Determine the (x, y) coordinate at the center of the cell enclosing the given text.  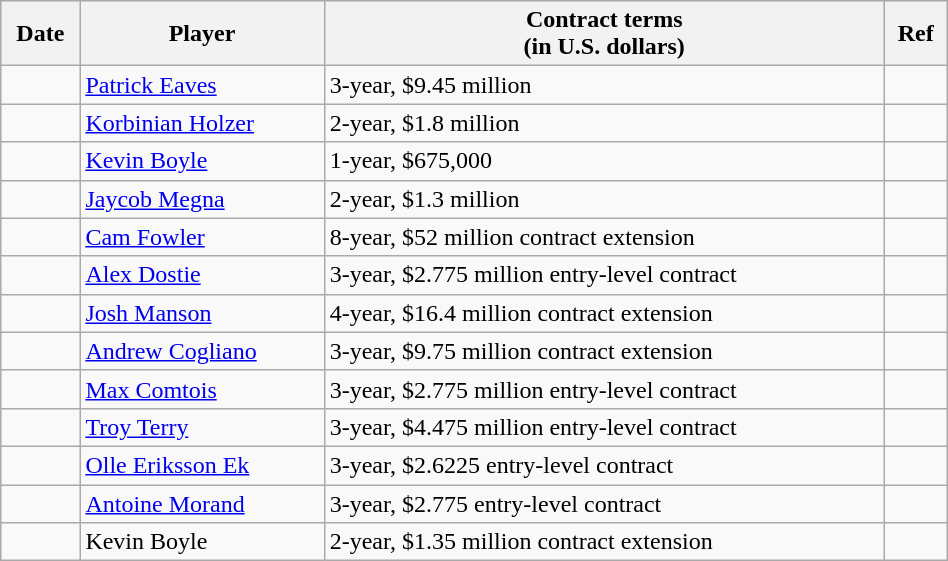
Patrick Eaves (202, 85)
4-year, $16.4 million contract extension (604, 313)
Alex Dostie (202, 275)
Max Comtois (202, 389)
Antoine Morand (202, 503)
Andrew Cogliano (202, 351)
Date (40, 34)
2-year, $1.3 million (604, 199)
2-year, $1.8 million (604, 123)
1-year, $675,000 (604, 161)
Olle Eriksson Ek (202, 465)
Contract terms(in U.S. dollars) (604, 34)
Jaycob Megna (202, 199)
Korbinian Holzer (202, 123)
2-year, $1.35 million contract extension (604, 542)
8-year, $52 million contract extension (604, 237)
Player (202, 34)
Cam Fowler (202, 237)
3-year, $2.6225 entry-level contract (604, 465)
Troy Terry (202, 427)
Ref (916, 34)
3-year, $4.475 million entry-level contract (604, 427)
Josh Manson (202, 313)
3-year, $9.75 million contract extension (604, 351)
3-year, $9.45 million (604, 85)
3-year, $2.775 entry-level contract (604, 503)
